For the text-containing cell, return its midpoint in [X, Y] coordinate format. 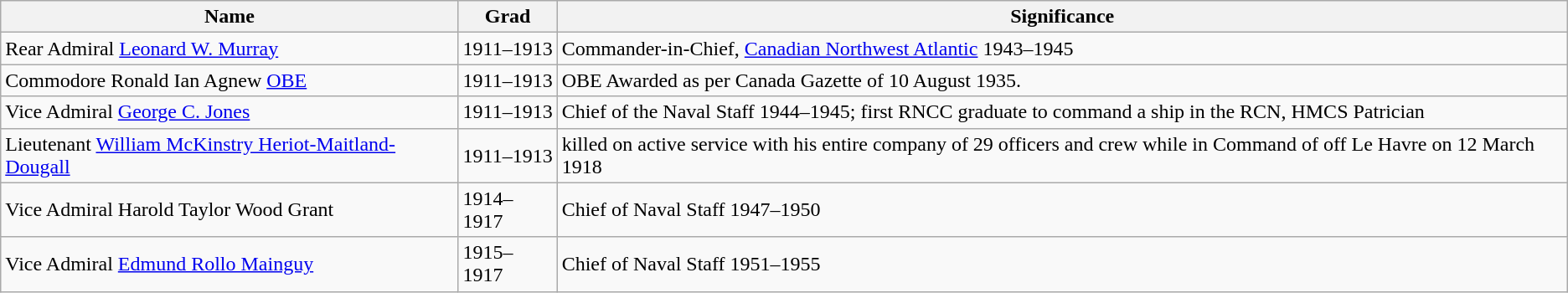
Chief of Naval Staff 1951–1955 [1062, 265]
Vice Admiral Edmund Rollo Mainguy [230, 265]
Chief of the Naval Staff 1944–1945; first RNCC graduate to command a ship in the RCN, HMCS Patrician [1062, 112]
Grad [508, 17]
1914–1917 [508, 209]
Rear Admiral Leonard W. Murray [230, 49]
OBE Awarded as per Canada Gazette of 10 August 1935. [1062, 80]
Chief of Naval Staff 1947–1950 [1062, 209]
Vice Admiral George C. Jones [230, 112]
Vice Admiral Harold Taylor Wood Grant [230, 209]
Commodore Ronald Ian Agnew OBE [230, 80]
Commander-in-Chief, Canadian Northwest Atlantic 1943–1945 [1062, 49]
Name [230, 17]
Lieutenant William McKinstry Heriot-Maitland-Dougall [230, 156]
Significance [1062, 17]
1915–1917 [508, 265]
killed on active service with his entire company of 29 officers and crew while in Command of off Le Havre on 12 March 1918 [1062, 156]
